Return (x, y) of the center of cell containing provided text 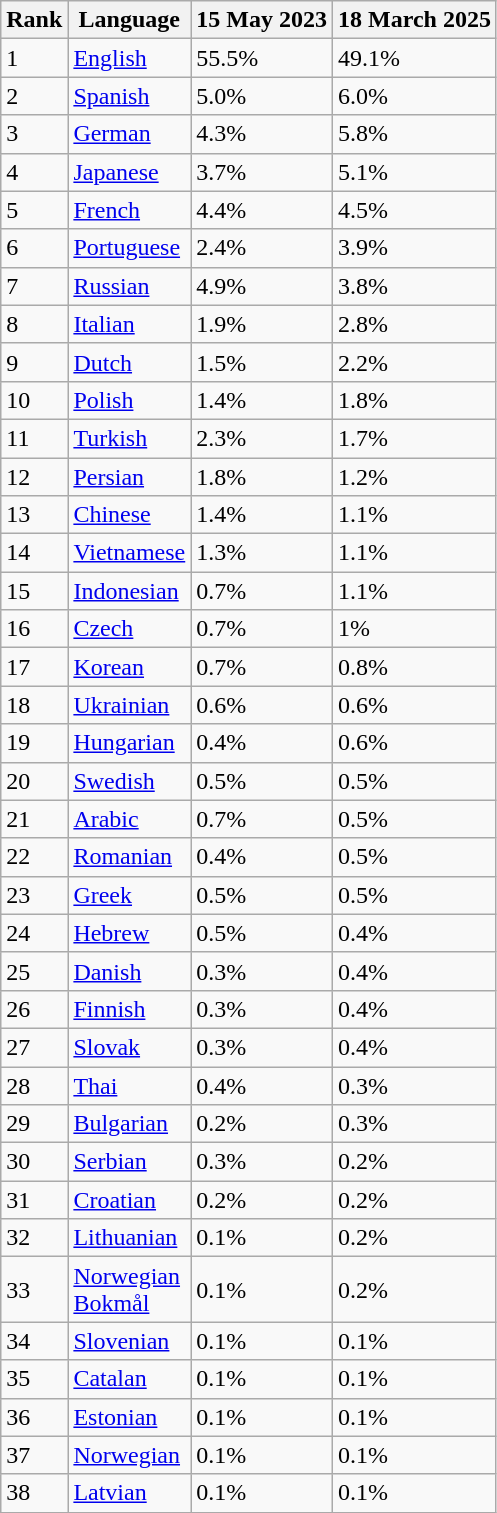
32 (34, 1238)
18 March 2025 (414, 20)
4.3% (262, 134)
Slovak (130, 1047)
26 (34, 1009)
14 (34, 553)
Estonian (130, 1417)
3.9% (414, 248)
38 (34, 1493)
Lithuanian (130, 1238)
Italian (130, 324)
2.2% (414, 362)
15 (34, 591)
Slovenian (130, 1341)
5.8% (414, 134)
8 (34, 324)
Rank (34, 20)
Dutch (130, 362)
28 (34, 1085)
4 (34, 172)
35 (34, 1379)
19 (34, 743)
Hebrew (130, 933)
Polish (130, 400)
6 (34, 248)
25 (34, 971)
23 (34, 895)
Finnish (130, 1009)
Turkish (130, 438)
55.5% (262, 58)
5.1% (414, 172)
37 (34, 1455)
18 (34, 705)
17 (34, 667)
16 (34, 629)
Ukrainian (130, 705)
Japanese (130, 172)
French (130, 210)
English (130, 58)
Language (130, 20)
4.9% (262, 286)
Korean (130, 667)
Vietnamese (130, 553)
3.7% (262, 172)
13 (34, 515)
29 (34, 1124)
10 (34, 400)
Greek (130, 895)
4.5% (414, 210)
1.7% (414, 438)
Portuguese (130, 248)
Persian (130, 477)
1.3% (262, 553)
30 (34, 1162)
Russian (130, 286)
Chinese (130, 515)
20 (34, 781)
2 (34, 96)
Latvian (130, 1493)
Norwegian (130, 1455)
21 (34, 819)
2.4% (262, 248)
11 (34, 438)
Czech (130, 629)
1.2% (414, 477)
34 (34, 1341)
3 (34, 134)
1% (414, 629)
Swedish (130, 781)
3.8% (414, 286)
German (130, 134)
31 (34, 1200)
7 (34, 286)
1.9% (262, 324)
2.3% (262, 438)
Hungarian (130, 743)
Bulgarian (130, 1124)
49.1% (414, 58)
Croatian (130, 1200)
NorwegianBokmål (130, 1290)
Indonesian (130, 591)
0.8% (414, 667)
12 (34, 477)
27 (34, 1047)
15 May 2023 (262, 20)
Danish (130, 971)
Arabic (130, 819)
Romanian (130, 857)
4.4% (262, 210)
1.5% (262, 362)
36 (34, 1417)
1 (34, 58)
2.8% (414, 324)
33 (34, 1290)
5.0% (262, 96)
Serbian (130, 1162)
Catalan (130, 1379)
6.0% (414, 96)
9 (34, 362)
5 (34, 210)
22 (34, 857)
Thai (130, 1085)
24 (34, 933)
Spanish (130, 96)
